Search for the cell housing the specified text and yield its [x, y] center coordinate. 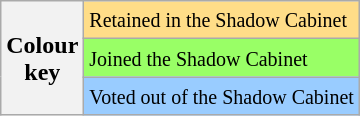
Colourkey [42, 58]
Retained in the Shadow Cabinet [222, 20]
Voted out of the Shadow Cabinet [222, 96]
Joined the Shadow Cabinet [222, 58]
